Extract the [x, y] coordinate from the center of the cell holding the provided text.  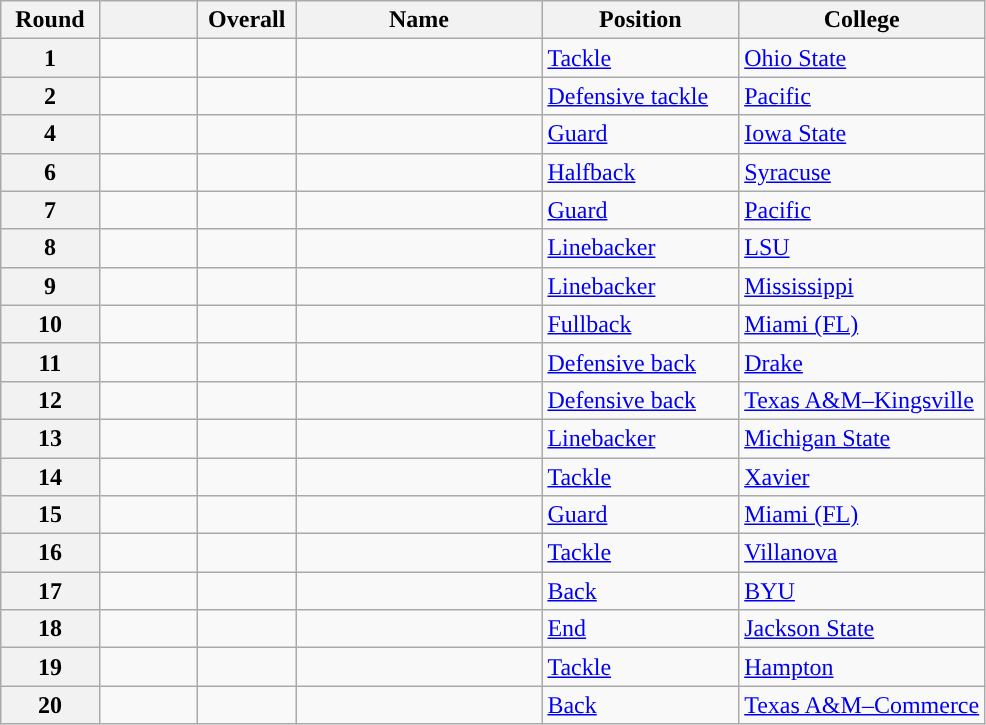
Drake [862, 362]
4 [50, 134]
9 [50, 286]
Texas A&M–Commerce [862, 705]
Name [419, 20]
11 [50, 362]
12 [50, 400]
Round [50, 20]
17 [50, 591]
Michigan State [862, 438]
8 [50, 248]
Jackson State [862, 629]
2 [50, 96]
Ohio State [862, 58]
LSU [862, 248]
Defensive tackle [640, 96]
Position [640, 20]
Texas A&M–Kingsville [862, 400]
Iowa State [862, 134]
Mississippi [862, 286]
1 [50, 58]
Fullback [640, 324]
18 [50, 629]
Hampton [862, 667]
Syracuse [862, 172]
15 [50, 515]
College [862, 20]
Xavier [862, 477]
BYU [862, 591]
13 [50, 438]
20 [50, 705]
Overall [247, 20]
6 [50, 172]
10 [50, 324]
End [640, 629]
16 [50, 553]
14 [50, 477]
19 [50, 667]
7 [50, 210]
Halfback [640, 172]
Villanova [862, 553]
